Determine the (x, y) coordinate at the center of the cell enclosing the given text.  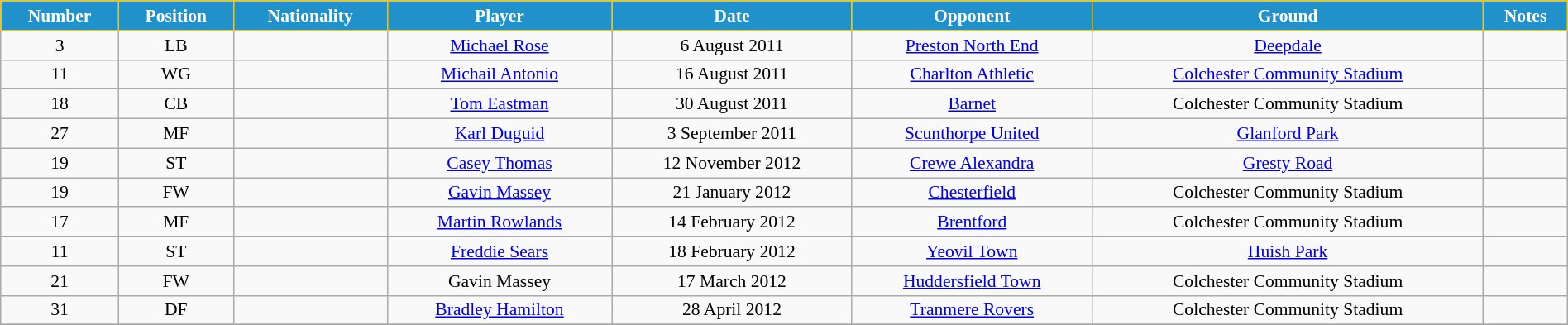
Nationality (310, 16)
Yeovil Town (972, 251)
Deepdale (1288, 45)
CB (175, 104)
18 February 2012 (732, 251)
21 January 2012 (732, 193)
Ground (1288, 16)
3 (60, 45)
LB (175, 45)
6 August 2011 (732, 45)
Opponent (972, 16)
Tom Eastman (500, 104)
3 September 2011 (732, 134)
17 March 2012 (732, 281)
30 August 2011 (732, 104)
12 November 2012 (732, 163)
17 (60, 222)
Huddersfield Town (972, 281)
31 (60, 310)
Michail Antonio (500, 74)
21 (60, 281)
WG (175, 74)
Player (500, 16)
Date (732, 16)
28 April 2012 (732, 310)
DF (175, 310)
Martin Rowlands (500, 222)
Preston North End (972, 45)
Brentford (972, 222)
27 (60, 134)
Gresty Road (1288, 163)
Casey Thomas (500, 163)
Karl Duguid (500, 134)
Charlton Athletic (972, 74)
Scunthorpe United (972, 134)
Tranmere Rovers (972, 310)
Notes (1525, 16)
Crewe Alexandra (972, 163)
Huish Park (1288, 251)
Barnet (972, 104)
Bradley Hamilton (500, 310)
Michael Rose (500, 45)
Glanford Park (1288, 134)
18 (60, 104)
Freddie Sears (500, 251)
Position (175, 16)
16 August 2011 (732, 74)
Chesterfield (972, 193)
Number (60, 16)
14 February 2012 (732, 222)
